Return [x, y] of the center of cell containing provided text 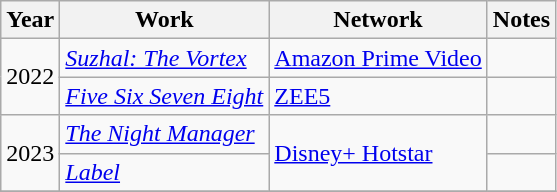
Amazon Prime Video [378, 58]
ZEE5 [378, 96]
2023 [30, 153]
Disney+ Hotstar [378, 153]
2022 [30, 77]
Label [164, 172]
Five Six Seven Eight [164, 96]
The Night Manager [164, 134]
Work [164, 20]
Notes [521, 20]
Year [30, 20]
Suzhal: The Vortex [164, 58]
Network [378, 20]
